Detect which cell encompasses the target text, then output its [x, y] center coordinate. 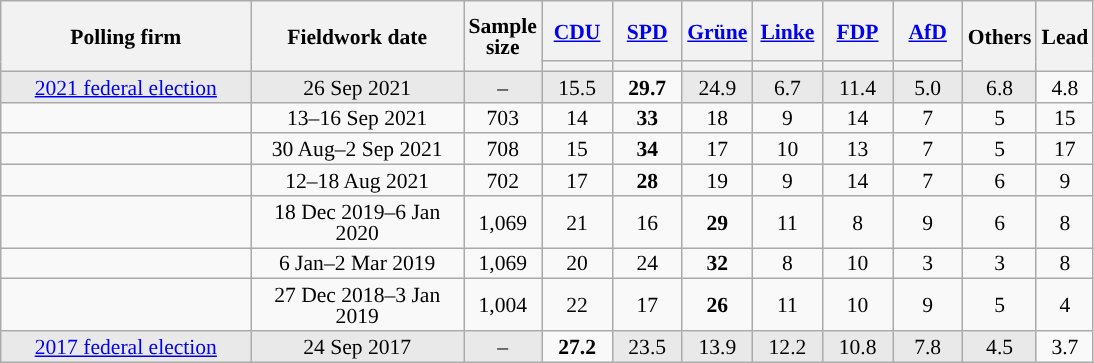
29 [717, 222]
24 [647, 264]
20 [577, 264]
Samplesize [503, 36]
26 Sep 2021 [358, 86]
34 [647, 150]
11.4 [857, 86]
13–16 Sep 2021 [358, 118]
3.7 [1064, 346]
16 [647, 222]
4 [1064, 305]
2021 federal election [126, 86]
5.0 [928, 86]
1,004 [503, 305]
Polling firm [126, 36]
CDU [577, 31]
33 [647, 118]
10.8 [857, 346]
27.2 [577, 346]
26 [717, 305]
30 Aug–2 Sep 2021 [358, 150]
2017 federal election [126, 346]
Fieldwork date [358, 36]
18 Dec 2019–6 Jan 2020 [358, 222]
Linke [787, 31]
15.5 [577, 86]
13.9 [717, 346]
Grüne [717, 31]
703 [503, 118]
29.7 [647, 86]
6.7 [787, 86]
27 Dec 2018–3 Jan 2019 [358, 305]
18 [717, 118]
Lead [1064, 36]
19 [717, 180]
32 [717, 264]
708 [503, 150]
4.5 [1000, 346]
FDP [857, 31]
24 Sep 2017 [358, 346]
AfD [928, 31]
6.8 [1000, 86]
702 [503, 180]
28 [647, 180]
21 [577, 222]
Others [1000, 36]
12.2 [787, 346]
24.9 [717, 86]
23.5 [647, 346]
22 [577, 305]
SPD [647, 31]
13 [857, 150]
6 Jan–2 Mar 2019 [358, 264]
12–18 Aug 2021 [358, 180]
4.8 [1064, 86]
7.8 [928, 346]
